Find where the given text appears and provide that cell's center as (X, Y) coordinate. 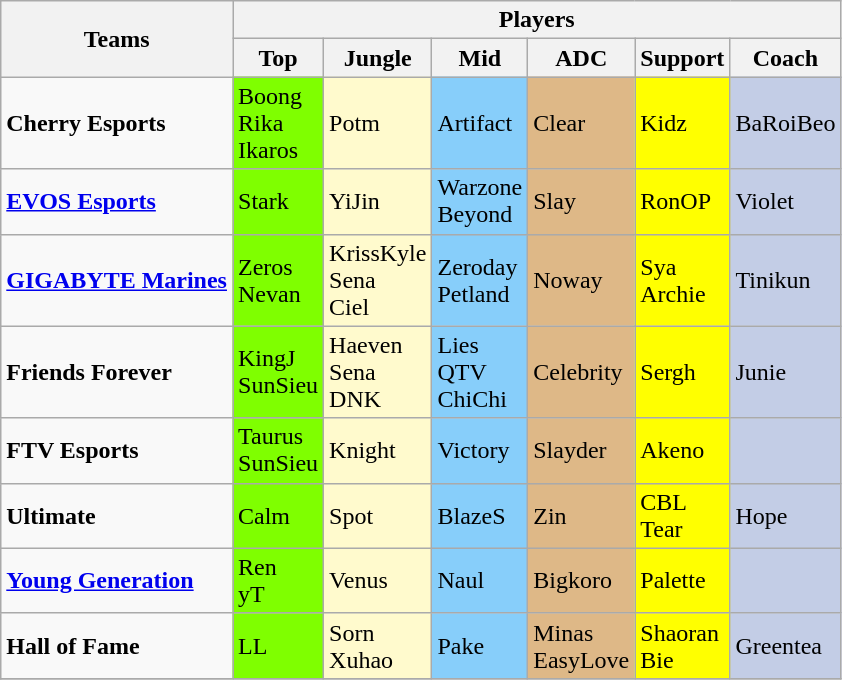
Greentea (786, 646)
Teams (117, 39)
Naul (480, 580)
Friends Forever (117, 372)
Potm (378, 123)
Victory (480, 450)
Violet (786, 202)
Stark (278, 202)
Zin (582, 516)
Players (536, 20)
Akeno (682, 450)
RonOP (682, 202)
Calm (278, 516)
Sya Archie (682, 280)
Support (682, 58)
Celebrity (582, 372)
YiJin (378, 202)
Tinikun (786, 280)
Sorn Xuhao (378, 646)
EVOS Esports (117, 202)
ADC (582, 58)
Mid (480, 58)
LL (278, 646)
Hall of Fame (117, 646)
BlazeS (480, 516)
Zeroday Petland (480, 280)
Pake (480, 646)
Bigkoro (582, 580)
CBL Tear (682, 516)
Clear (582, 123)
Warzone Beyond (480, 202)
Top (278, 58)
Zeros Nevan (278, 280)
Taurus SunSieu (278, 450)
Spot (378, 516)
FTV Esports (117, 450)
KingJ SunSieu (278, 372)
Jungle (378, 58)
Slay (582, 202)
KrissKyle Sena Ciel (378, 280)
Knight (378, 450)
Kidz (682, 123)
Ren yT (278, 580)
Cherry Esports (117, 123)
Artifact (480, 123)
Boong Rika Ikaros (278, 123)
Noway (582, 280)
Palette (682, 580)
Haeven Sena DNK (378, 372)
Hope (786, 516)
Coach (786, 58)
Lies QTV ChiChi (480, 372)
Ultimate (117, 516)
Slayder (582, 450)
Venus (378, 580)
BaRoiBeo (786, 123)
Shaoran Bie (682, 646)
GIGABYTE Marines (117, 280)
Junie (786, 372)
Minas EasyLove (582, 646)
Sergh (682, 372)
Young Generation (117, 580)
